Return (X, Y) of the center of cell containing provided text 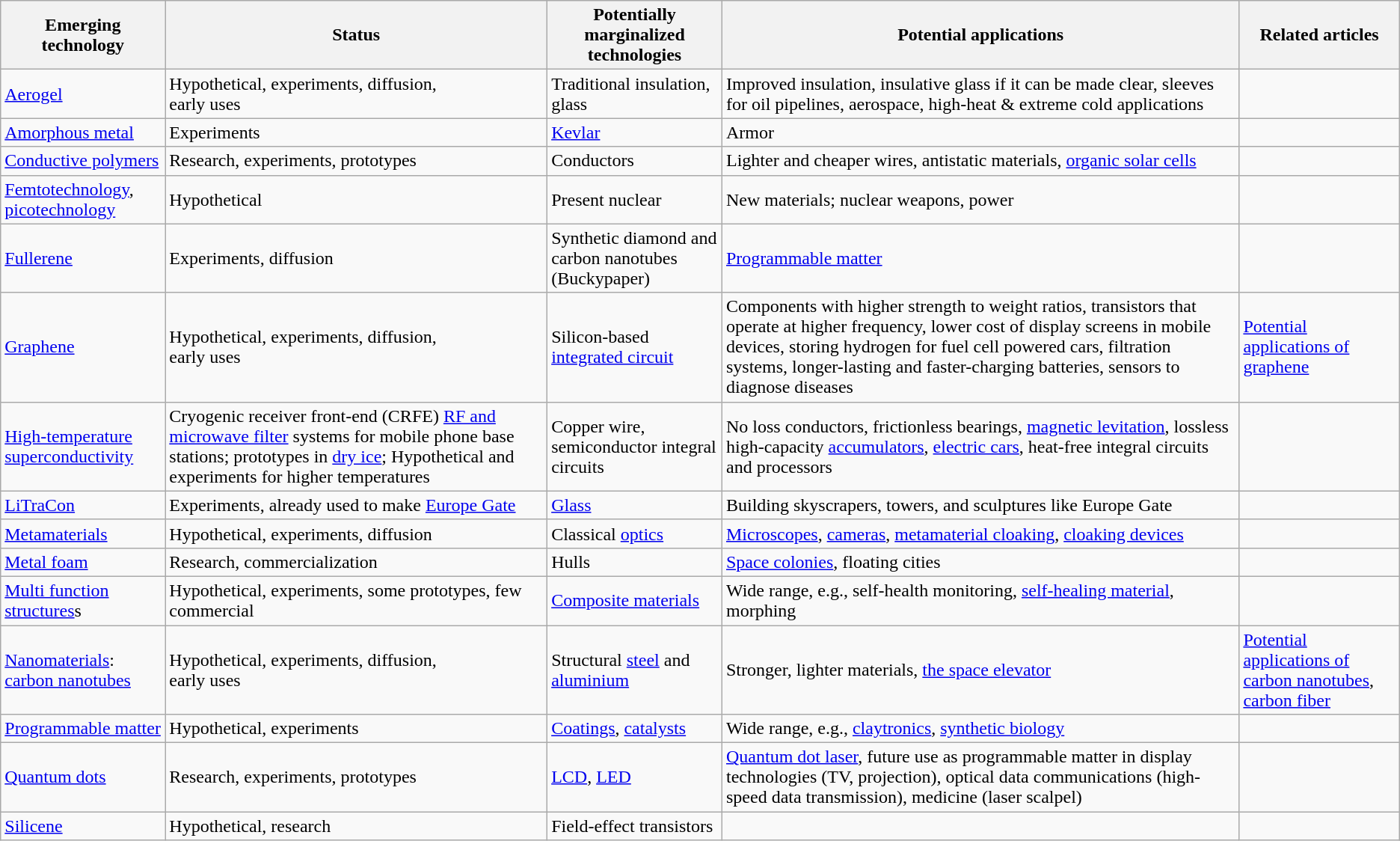
Experiments (356, 132)
Related articles (1319, 35)
Hypothetical, experiments, some prototypes, few commercial (356, 600)
Experiments, already used to make Europe Gate (356, 505)
Potential applications of carbon nanotubes, carbon fiber (1319, 670)
Composite materials (635, 600)
Femtotechnology, picotechnology (83, 199)
Microscopes, cameras, metamaterial cloaking, cloaking devices (980, 533)
Fullerene (83, 258)
Potentially marginalized technologies (635, 35)
Experiments, diffusion (356, 258)
Improved insulation, insulative glass if it can be made clear, sleeves for oil pipelines, aerospace, high-heat & extreme cold applications (980, 94)
Kevlar (635, 132)
Wide range, e.g., claytronics, synthetic biology (980, 729)
Metamaterials (83, 533)
New materials; nuclear weapons, power (980, 199)
Metal foam (83, 562)
Lighter and cheaper wires, antistatic materials, organic solar cells (980, 161)
Conductive polymers (83, 161)
Structural steel and aluminium (635, 670)
Field-effect transistors (635, 826)
Traditional insulation, glass (635, 94)
Armor (980, 132)
Hypothetical, research (356, 826)
Hypothetical, experiments, diffusion (356, 533)
Silicon-based integrated circuit (635, 347)
Copper wire, semiconductor integral circuits (635, 446)
Research, commercialization (356, 562)
Multi function structuress (83, 600)
Potential applications of graphene (1319, 347)
LiTraCon (83, 505)
Glass (635, 505)
Wide range, e.g., self-health monitoring, self-healing material, morphing (980, 600)
Coatings, catalysts (635, 729)
Stronger, lighter materials, the space elevator (980, 670)
Quantum dots (83, 777)
Aerogel (83, 94)
High-temperature superconductivity (83, 446)
Hulls (635, 562)
Status (356, 35)
Classical optics (635, 533)
Present nuclear (635, 199)
Space colonies, floating cities (980, 562)
Hypothetical (356, 199)
Silicene (83, 826)
Hypothetical, experiments (356, 729)
Graphene (83, 347)
Potential applications (980, 35)
Emerging technology (83, 35)
Conductors (635, 161)
LCD, LED (635, 777)
Nanomaterials: carbon nanotubes (83, 670)
Synthetic diamond and carbon nanotubes (Buckypaper) (635, 258)
Building skyscrapers, towers, and sculptures like Europe Gate (980, 505)
Amorphous metal (83, 132)
